Pinpoint the cell where the given text exists, returning its (x, y) midpoint coordinate. 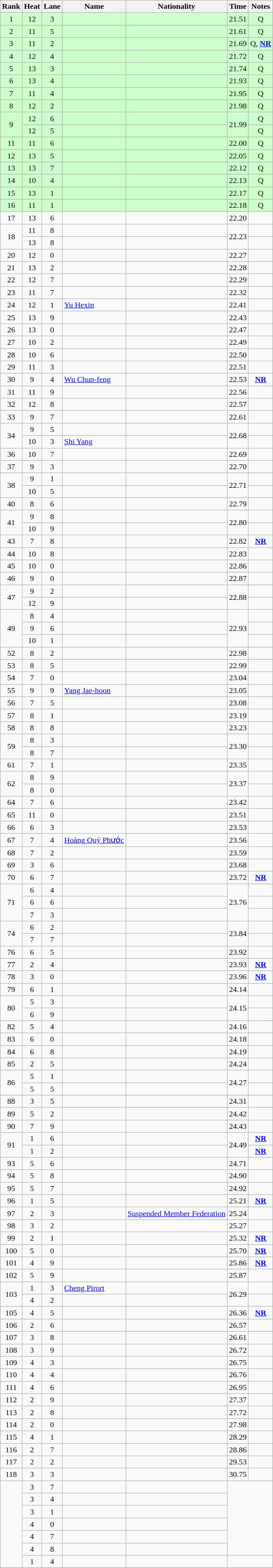
17 (11, 218)
22.41 (238, 305)
22.80 (238, 522)
118 (11, 1475)
89 (11, 1114)
88 (11, 1101)
22.43 (238, 317)
23.35 (238, 765)
24.16 (238, 1027)
22.68 (238, 436)
26.57 (238, 1325)
23.53 (238, 827)
26 (11, 330)
59 (11, 746)
26.29 (238, 1294)
36 (11, 454)
22.61 (238, 417)
Lane (52, 7)
64 (11, 802)
37 (11, 467)
23.76 (238, 902)
25.27 (238, 1226)
14 (11, 181)
24.31 (238, 1101)
22.79 (238, 504)
23.59 (238, 852)
23.37 (238, 784)
24.24 (238, 1064)
116 (11, 1450)
102 (11, 1276)
22.05 (238, 156)
95 (11, 1188)
47 (11, 597)
30 (11, 380)
82 (11, 1027)
83 (11, 1039)
22.12 (238, 168)
108 (11, 1350)
Q, NR (261, 44)
98 (11, 1226)
23.72 (238, 878)
22.47 (238, 330)
22.51 (238, 367)
22.13 (238, 181)
24.92 (238, 1188)
21.74 (238, 69)
24.90 (238, 1176)
23.93 (238, 965)
24.14 (238, 989)
23.08 (238, 703)
22.70 (238, 467)
44 (11, 554)
24.18 (238, 1039)
109 (11, 1362)
23.42 (238, 802)
22.88 (238, 597)
21.69 (238, 44)
106 (11, 1325)
Shi Yang (94, 442)
111 (11, 1387)
22.69 (238, 454)
22.29 (238, 280)
26.75 (238, 1362)
69 (11, 865)
23.84 (238, 933)
77 (11, 965)
54 (11, 678)
Cheng Pirort (94, 1288)
22.18 (238, 206)
25 (11, 317)
21.95 (238, 93)
23.30 (238, 746)
94 (11, 1176)
53 (11, 666)
23.68 (238, 865)
30.75 (238, 1475)
34 (11, 436)
18 (11, 237)
15 (11, 193)
23.04 (238, 678)
24.71 (238, 1164)
Hoàng Quý Phước (94, 840)
79 (11, 989)
67 (11, 840)
58 (11, 728)
103 (11, 1294)
Heat (32, 7)
22.93 (238, 628)
22.28 (238, 268)
25.86 (238, 1263)
22.32 (238, 292)
62 (11, 784)
28.86 (238, 1450)
65 (11, 815)
26.61 (238, 1338)
21.93 (238, 81)
22.00 (238, 143)
105 (11, 1313)
Yu Hexin (94, 305)
107 (11, 1338)
23.05 (238, 690)
40 (11, 504)
99 (11, 1238)
Name (94, 7)
56 (11, 703)
Wu Chun-feng (94, 380)
24.49 (238, 1145)
117 (11, 1462)
23.56 (238, 840)
100 (11, 1250)
20 (11, 255)
110 (11, 1375)
Rank (11, 7)
113 (11, 1412)
23.96 (238, 977)
91 (11, 1145)
22.98 (238, 653)
21.72 (238, 56)
27.72 (238, 1412)
78 (11, 977)
23 (11, 292)
114 (11, 1425)
22.56 (238, 392)
90 (11, 1126)
25.32 (238, 1238)
29 (11, 367)
29.53 (238, 1462)
32 (11, 404)
84 (11, 1052)
61 (11, 765)
21.51 (238, 19)
80 (11, 1008)
23.23 (238, 728)
22.17 (238, 193)
52 (11, 653)
26.36 (238, 1313)
24.27 (238, 1083)
96 (11, 1201)
71 (11, 902)
74 (11, 933)
97 (11, 1213)
21.99 (238, 124)
68 (11, 852)
76 (11, 952)
26.76 (238, 1375)
25.24 (238, 1213)
46 (11, 579)
25.21 (238, 1201)
85 (11, 1064)
22 (11, 280)
86 (11, 1083)
57 (11, 715)
24.42 (238, 1114)
22.82 (238, 541)
24.19 (238, 1052)
38 (11, 485)
22.27 (238, 255)
27.37 (238, 1400)
22.50 (238, 355)
Yang Jae-hoon (94, 690)
22.87 (238, 579)
41 (11, 522)
22.57 (238, 404)
93 (11, 1164)
16 (11, 206)
23.51 (238, 815)
22.86 (238, 566)
21.61 (238, 31)
27.98 (238, 1425)
24.15 (238, 1008)
28.29 (238, 1437)
25.70 (238, 1250)
70 (11, 878)
28 (11, 355)
49 (11, 628)
Time (238, 7)
Nationality (177, 7)
25.87 (238, 1276)
31 (11, 392)
112 (11, 1400)
Suspended Member Federation (177, 1213)
23.92 (238, 952)
115 (11, 1437)
27 (11, 342)
22.71 (238, 485)
23.19 (238, 715)
22.83 (238, 554)
43 (11, 541)
33 (11, 417)
21 (11, 268)
24 (11, 305)
22.99 (238, 666)
26.72 (238, 1350)
22.53 (238, 380)
26.95 (238, 1387)
Notes (261, 7)
66 (11, 827)
24.43 (238, 1126)
45 (11, 566)
22.20 (238, 218)
22.49 (238, 342)
55 (11, 690)
101 (11, 1263)
21.98 (238, 106)
22.23 (238, 237)
